Provide the [x, y] coordinate of the cell's center where the given text is located.  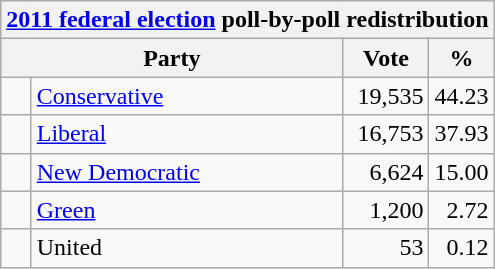
53 [386, 248]
United [187, 248]
6,624 [386, 172]
44.23 [462, 96]
New Democratic [187, 172]
% [462, 58]
2011 federal election poll-by-poll redistribution [248, 20]
Conservative [187, 96]
15.00 [462, 172]
37.93 [462, 134]
0.12 [462, 248]
1,200 [386, 210]
Vote [386, 58]
Green [187, 210]
Liberal [187, 134]
16,753 [386, 134]
19,535 [386, 96]
Party [172, 58]
2.72 [462, 210]
